Determine the (x, y) coordinate at the center of the cell enclosing the given text.  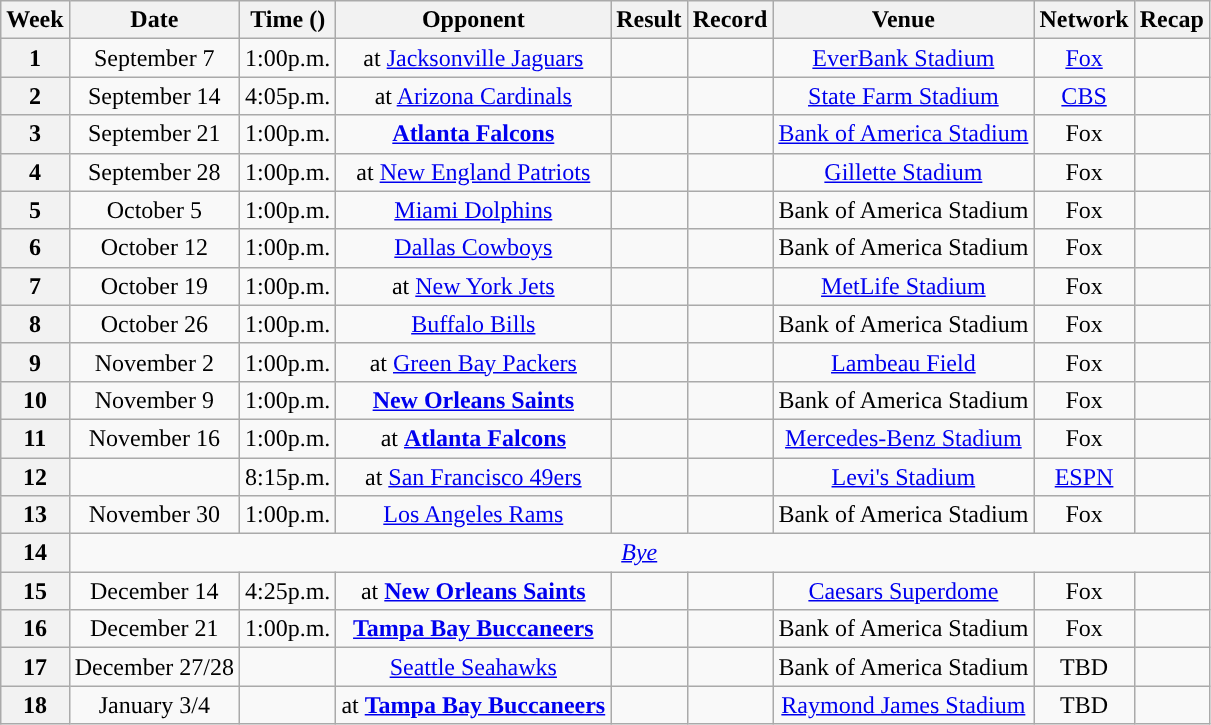
Los Angeles Rams (474, 515)
16 (35, 629)
8 (35, 324)
Caesars Superdome (904, 591)
15 (35, 591)
14 (35, 553)
at Jacksonville Jaguars (474, 58)
4 (35, 172)
EverBank Stadium (904, 58)
Opponent (474, 20)
11 (35, 438)
Tampa Bay Buccaneers (474, 629)
September 14 (154, 96)
January 3/4 (154, 705)
MetLife Stadium (904, 286)
Result (649, 20)
3 (35, 134)
Lambeau Field (904, 362)
October 5 (154, 210)
at Atlanta Falcons (474, 438)
at New England Patriots (474, 172)
2 (35, 96)
September 21 (154, 134)
December 14 (154, 591)
1 (35, 58)
17 (35, 667)
Dallas Cowboys (474, 248)
Week (35, 20)
at New York Jets (474, 286)
13 (35, 515)
Raymond James Stadium (904, 705)
November 30 (154, 515)
at San Francisco 49ers (474, 477)
Atlanta Falcons (474, 134)
Levi's Stadium (904, 477)
New Orleans Saints (474, 400)
Recap (1172, 20)
5 (35, 210)
Date (154, 20)
October 26 (154, 324)
18 (35, 705)
December 27/28 (154, 667)
December 21 (154, 629)
Miami Dolphins (474, 210)
Venue (904, 20)
4:25p.m. (287, 591)
at Arizona Cardinals (474, 96)
Mercedes-Benz Stadium (904, 438)
Time () (287, 20)
November 2 (154, 362)
CBS (1084, 96)
7 (35, 286)
12 (35, 477)
October 19 (154, 286)
Gillette Stadium (904, 172)
at Tampa Bay Buccaneers (474, 705)
10 (35, 400)
State Farm Stadium (904, 96)
Record (730, 20)
4:05p.m. (287, 96)
November 16 (154, 438)
Network (1084, 20)
October 12 (154, 248)
September 28 (154, 172)
9 (35, 362)
6 (35, 248)
ESPN (1084, 477)
Bye (639, 553)
September 7 (154, 58)
8:15p.m. (287, 477)
Buffalo Bills (474, 324)
at Green Bay Packers (474, 362)
Seattle Seahawks (474, 667)
at New Orleans Saints (474, 591)
November 9 (154, 400)
